Capture the cell that displays the provided text and extract its [x, y] central coordinate. 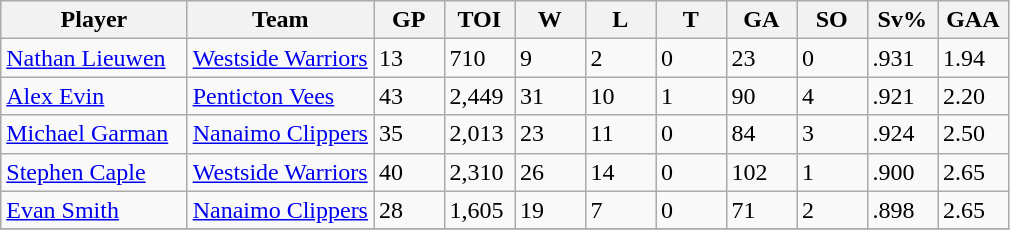
.924 [902, 134]
GA [761, 20]
2,310 [479, 172]
.931 [902, 58]
1.94 [974, 58]
11 [620, 134]
3 [831, 134]
710 [479, 58]
W [549, 20]
2,449 [479, 96]
2,013 [479, 134]
Sv% [902, 20]
GP [409, 20]
10 [620, 96]
31 [549, 96]
.921 [902, 96]
14 [620, 172]
Team [280, 20]
19 [549, 210]
Player [94, 20]
35 [409, 134]
40 [409, 172]
Evan Smith [94, 210]
26 [549, 172]
Michael Garman [94, 134]
SO [831, 20]
Nathan Lieuwen [94, 58]
.900 [902, 172]
Alex Evin [94, 96]
2.50 [974, 134]
GAA [974, 20]
43 [409, 96]
L [620, 20]
9 [549, 58]
71 [761, 210]
1,605 [479, 210]
102 [761, 172]
Penticton Vees [280, 96]
13 [409, 58]
28 [409, 210]
4 [831, 96]
90 [761, 96]
TOI [479, 20]
Stephen Caple [94, 172]
7 [620, 210]
T [691, 20]
84 [761, 134]
2.20 [974, 96]
.898 [902, 210]
